Capture the cell that displays the provided text and extract its (X, Y) central coordinate. 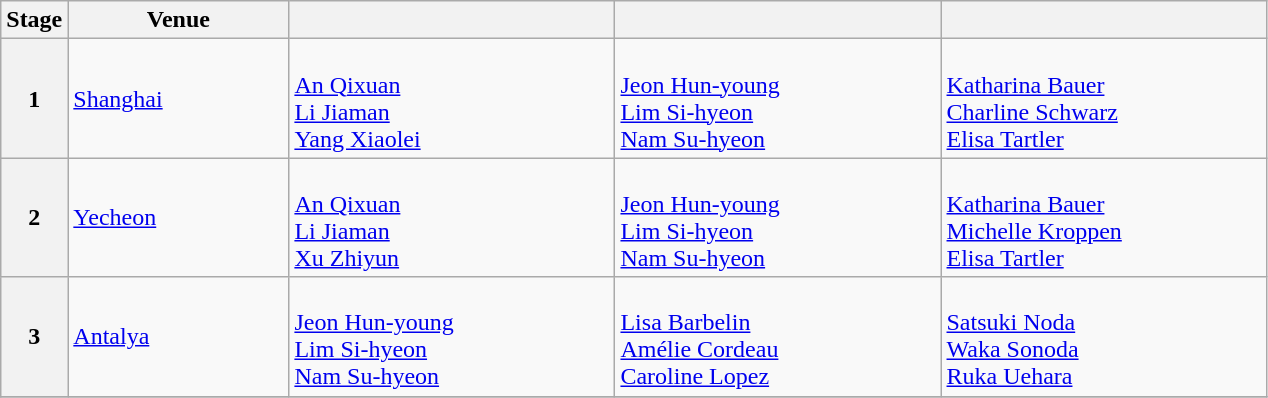
3 (34, 336)
Antalya (178, 336)
Satsuki Noda Waka Sonoda Ruka Uehara (1104, 336)
1 (34, 98)
Katharina Bauer Charline Schwarz Elisa Tartler (1104, 98)
Shanghai (178, 98)
Yecheon (178, 218)
Stage (34, 20)
2 (34, 218)
Lisa Barbelin Amélie Cordeau Caroline Lopez (778, 336)
An Qixuan Li Jiaman Yang Xiaolei (452, 98)
An Qixuan Li Jiaman Xu Zhiyun (452, 218)
Katharina Bauer Michelle Kroppen Elisa Tartler (1104, 218)
Venue (178, 20)
